Locate the cell with the specified text and output its (X, Y) center coordinate. 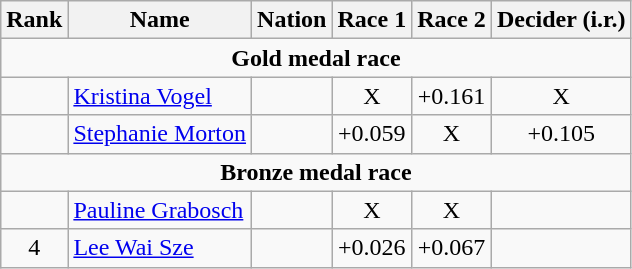
Nation (292, 20)
Lee Wai Sze (160, 248)
+0.067 (452, 248)
Stephanie Morton (160, 134)
+0.105 (561, 134)
+0.026 (372, 248)
+0.059 (372, 134)
4 (34, 248)
+0.161 (452, 96)
Bronze medal race (316, 172)
Rank (34, 20)
Race 2 (452, 20)
Kristina Vogel (160, 96)
Name (160, 20)
Decider (i.r.) (561, 20)
Race 1 (372, 20)
Gold medal race (316, 58)
Pauline Grabosch (160, 210)
